Provide the [x, y] coordinate of the cell's center where the given text is located.  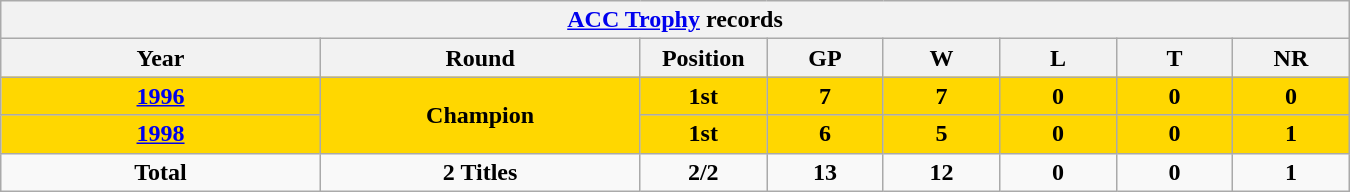
5 [941, 134]
GP [825, 58]
Position [704, 58]
NR [1292, 58]
Total [161, 172]
Round [480, 58]
2 Titles [480, 172]
ACC Trophy records [675, 20]
13 [825, 172]
L [1058, 58]
Year [161, 58]
1998 [161, 134]
2/2 [704, 172]
6 [825, 134]
W [941, 58]
T [1174, 58]
1996 [161, 96]
12 [941, 172]
Champion [480, 115]
